For the text-containing cell, return its midpoint in [x, y] coordinate format. 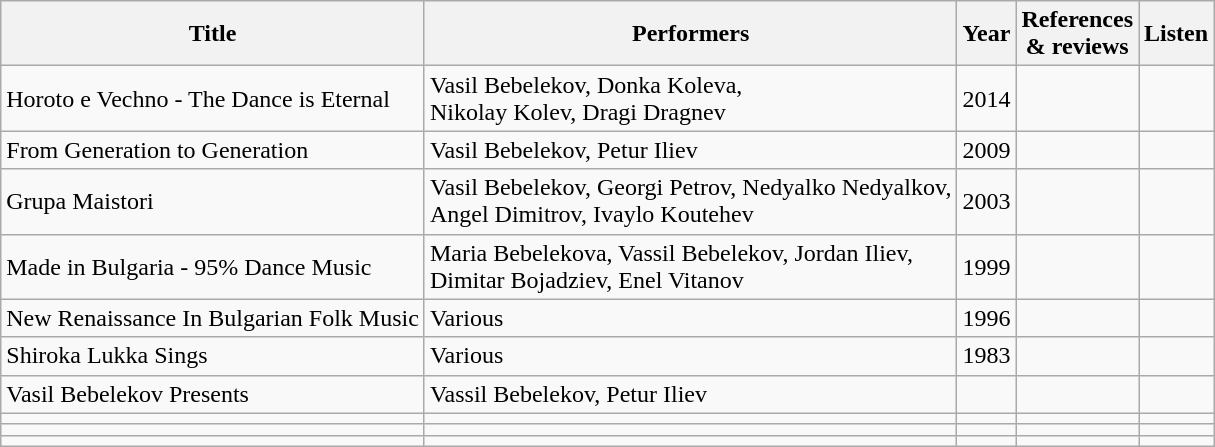
New Renaissance In Bulgarian Folk Music [213, 318]
2009 [986, 150]
1983 [986, 356]
Horoto e Vechno - The Dance is Eternal [213, 98]
Year [986, 34]
Performers [690, 34]
Vassil Bebelekov, Petur Iliev [690, 394]
Vasil Bebelekov Presents [213, 394]
Made in Bulgaria - 95% Dance Music [213, 266]
1996 [986, 318]
Maria Bebelekova, Vassil Bebelekov, Jordan Iliev,Dimitar Bojadziev, Enel Vitanov [690, 266]
2014 [986, 98]
Title [213, 34]
Vasil Bebelekov, Petur Iliev [690, 150]
Listen [1176, 34]
From Generation to Generation [213, 150]
1999 [986, 266]
Vasil Bebelekov, Donka Koleva,Nikolay Kolev, Dragi Dragnev [690, 98]
Grupa Maistori [213, 202]
References& reviews [1078, 34]
Vasil Bebelekov, Georgi Petrov, Nedyalko Nedyalkov,Angel Dimitrov, Ivaylo Koutehev [690, 202]
2003 [986, 202]
Shiroka Lukka Sings [213, 356]
